For the text-containing cell, return its midpoint in [X, Y] coordinate format. 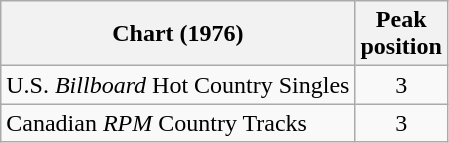
Peakposition [401, 34]
Chart (1976) [178, 34]
U.S. Billboard Hot Country Singles [178, 85]
Canadian RPM Country Tracks [178, 123]
